For the text-containing cell, return its midpoint in [X, Y] coordinate format. 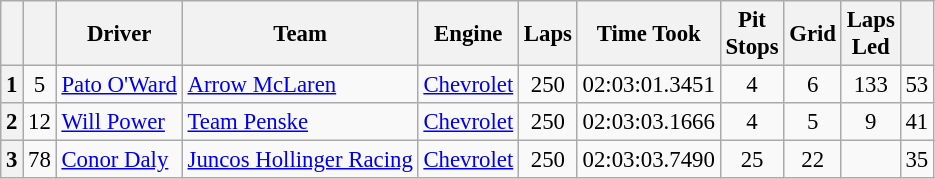
22 [812, 160]
Juncos Hollinger Racing [300, 160]
Driver [119, 34]
Time Took [648, 34]
35 [916, 160]
78 [40, 160]
Conor Daly [119, 160]
02:03:03.7490 [648, 160]
LapsLed [870, 34]
PitStops [752, 34]
02:03:03.1666 [648, 122]
Pato O'Ward [119, 85]
Team Penske [300, 122]
41 [916, 122]
6 [812, 85]
Will Power [119, 122]
Team [300, 34]
Grid [812, 34]
02:03:01.3451 [648, 85]
53 [916, 85]
25 [752, 160]
Engine [468, 34]
133 [870, 85]
3 [12, 160]
1 [12, 85]
Laps [548, 34]
2 [12, 122]
Arrow McLaren [300, 85]
9 [870, 122]
12 [40, 122]
